Extract the (x, y) coordinate from the center of the cell holding the provided text.  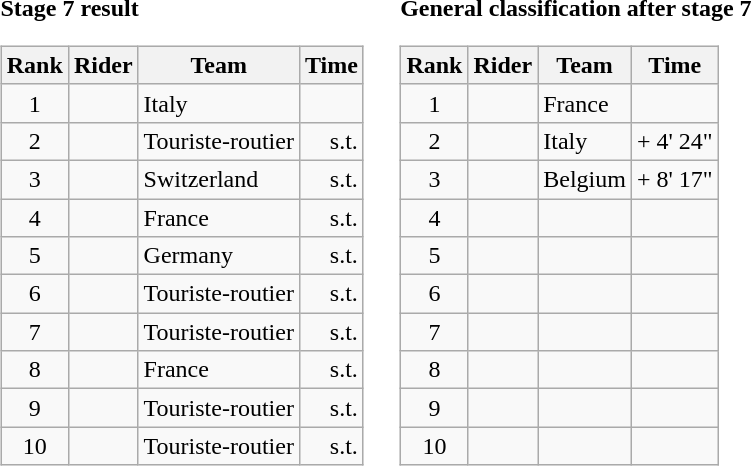
Belgium (585, 179)
Germany (218, 256)
Switzerland (218, 179)
+ 8' 17" (674, 179)
+ 4' 24" (674, 141)
